Find where the given text appears and provide that cell's center as [X, Y] coordinate. 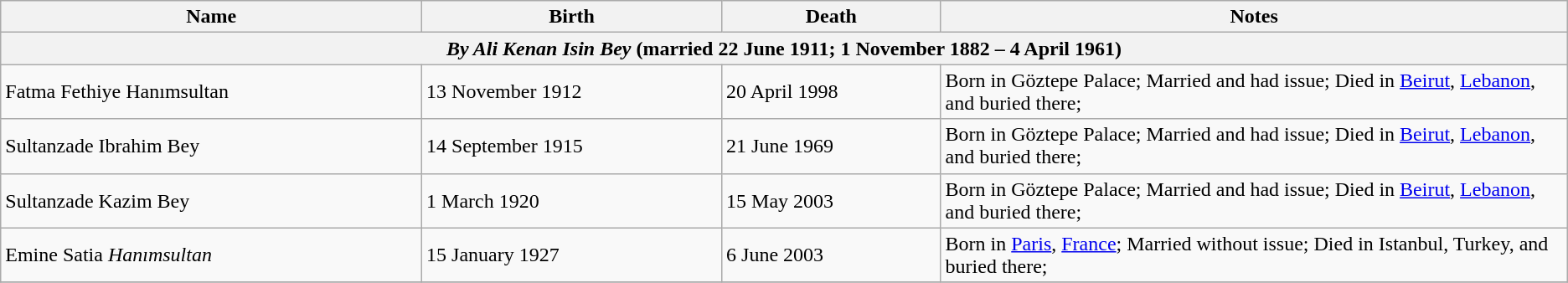
21 June 1969 [831, 146]
13 November 1912 [572, 92]
Birth [572, 17]
Name [211, 17]
Sultanzade Kazim Bey [211, 201]
6 June 2003 [831, 255]
1 March 1920 [572, 201]
Death [831, 17]
15 May 2003 [831, 201]
Fatma Fethiye Hanımsultan [211, 92]
20 April 1998 [831, 92]
15 January 1927 [572, 255]
By Ali Kenan Isin Bey (married 22 June 1911; 1 November 1882 – 4 April 1961) [784, 49]
14 September 1915 [572, 146]
Emine Satia Hanımsultan [211, 255]
Notes [1254, 17]
Sultanzade Ibrahim Bey [211, 146]
Born in Paris, France; Married without issue; Died in Istanbul, Turkey, and buried there; [1254, 255]
